Search for the cell housing the specified text and yield its [X, Y] center coordinate. 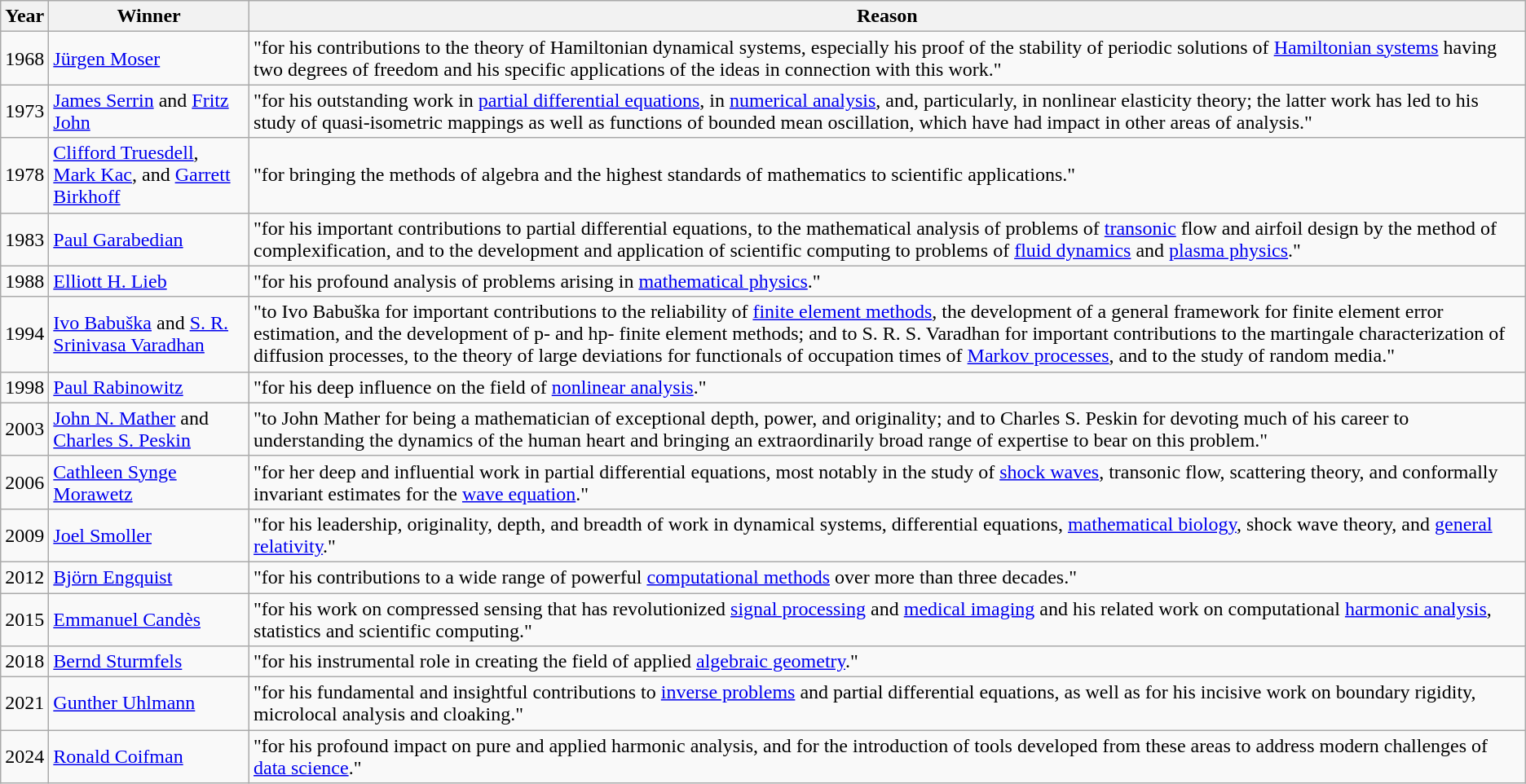
2009 [24, 535]
Björn Engquist [149, 577]
Gunther Uhlmann [149, 704]
1998 [24, 387]
Paul Rabinowitz [149, 387]
1994 [24, 334]
2006 [24, 482]
1968 [24, 59]
James Serrin and Fritz John [149, 111]
2012 [24, 577]
2021 [24, 704]
Jürgen Moser [149, 59]
John N. Mather and Charles S. Peskin [149, 429]
1983 [24, 240]
Paul Garabedian [149, 240]
Bernd Sturmfels [149, 662]
Reason [888, 16]
Ronald Coifman [149, 756]
2024 [24, 756]
"for his contributions to a wide range of powerful computational methods over more than three decades." [888, 577]
1973 [24, 111]
Ivo Babuška and S. R. Srinivasa Varadhan [149, 334]
2015 [24, 619]
Joel Smoller [149, 535]
"for bringing the methods of algebra and the highest standards of mathematics to scientific applications." [888, 175]
2018 [24, 662]
1978 [24, 175]
Year [24, 16]
Emmanuel Candès [149, 619]
"for his instrumental role in creating the field of applied algebraic geometry." [888, 662]
Cathleen Synge Morawetz [149, 482]
"for his profound analysis of problems arising in mathematical physics." [888, 281]
Clifford Truesdell, Mark Kac, and Garrett Birkhoff [149, 175]
2003 [24, 429]
Winner [149, 16]
1988 [24, 281]
Elliott H. Lieb [149, 281]
"for his deep influence on the field of nonlinear analysis." [888, 387]
